Output the (X, Y) coordinate of the center of the cell containing the given text.  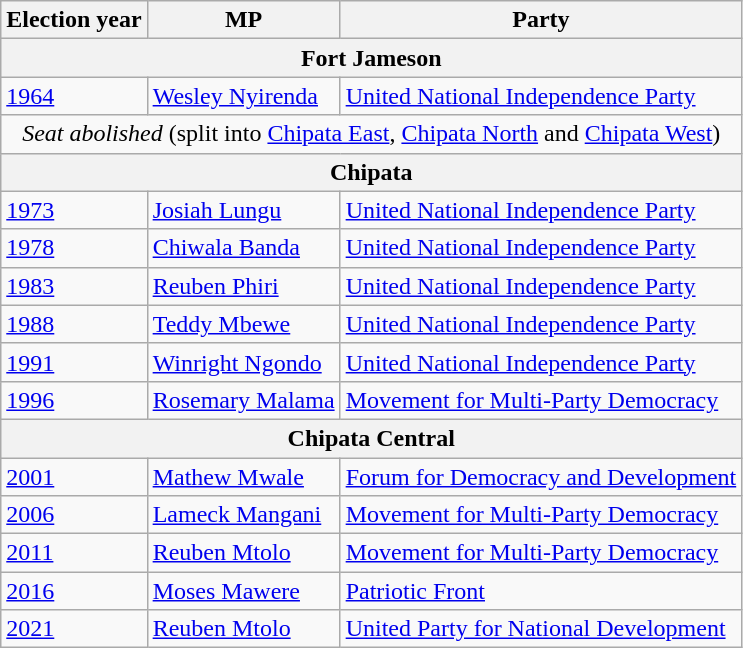
Moses Mawere (244, 591)
1996 (74, 400)
1988 (74, 324)
Wesley Nyirenda (244, 96)
Mathew Mwale (244, 477)
2011 (74, 553)
2001 (74, 477)
1983 (74, 286)
United Party for National Development (541, 629)
1978 (74, 248)
Chiwala Banda (244, 248)
Teddy Mbewe (244, 324)
Forum for Democracy and Development (541, 477)
Patriotic Front (541, 591)
1964 (74, 96)
Seat abolished (split into Chipata East, Chipata North and Chipata West) (372, 134)
2006 (74, 515)
2021 (74, 629)
Chipata Central (372, 438)
Reuben Phiri (244, 286)
Lameck Mangani (244, 515)
Josiah Lungu (244, 210)
2016 (74, 591)
Chipata (372, 172)
Election year (74, 20)
1973 (74, 210)
Party (541, 20)
Winright Ngondo (244, 362)
1991 (74, 362)
Rosemary Malama (244, 400)
MP (244, 20)
Fort Jameson (372, 58)
